Output the [X, Y] coordinate of the center of the cell containing the given text.  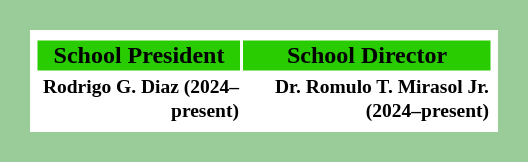
School Director [366, 55]
Rodrigo G. Diaz (2024–present) [140, 100]
Dr. Romulo T. Mirasol Jr. (2024–present) [366, 100]
School President [140, 55]
